Search for the cell housing the specified text and yield its (x, y) center coordinate. 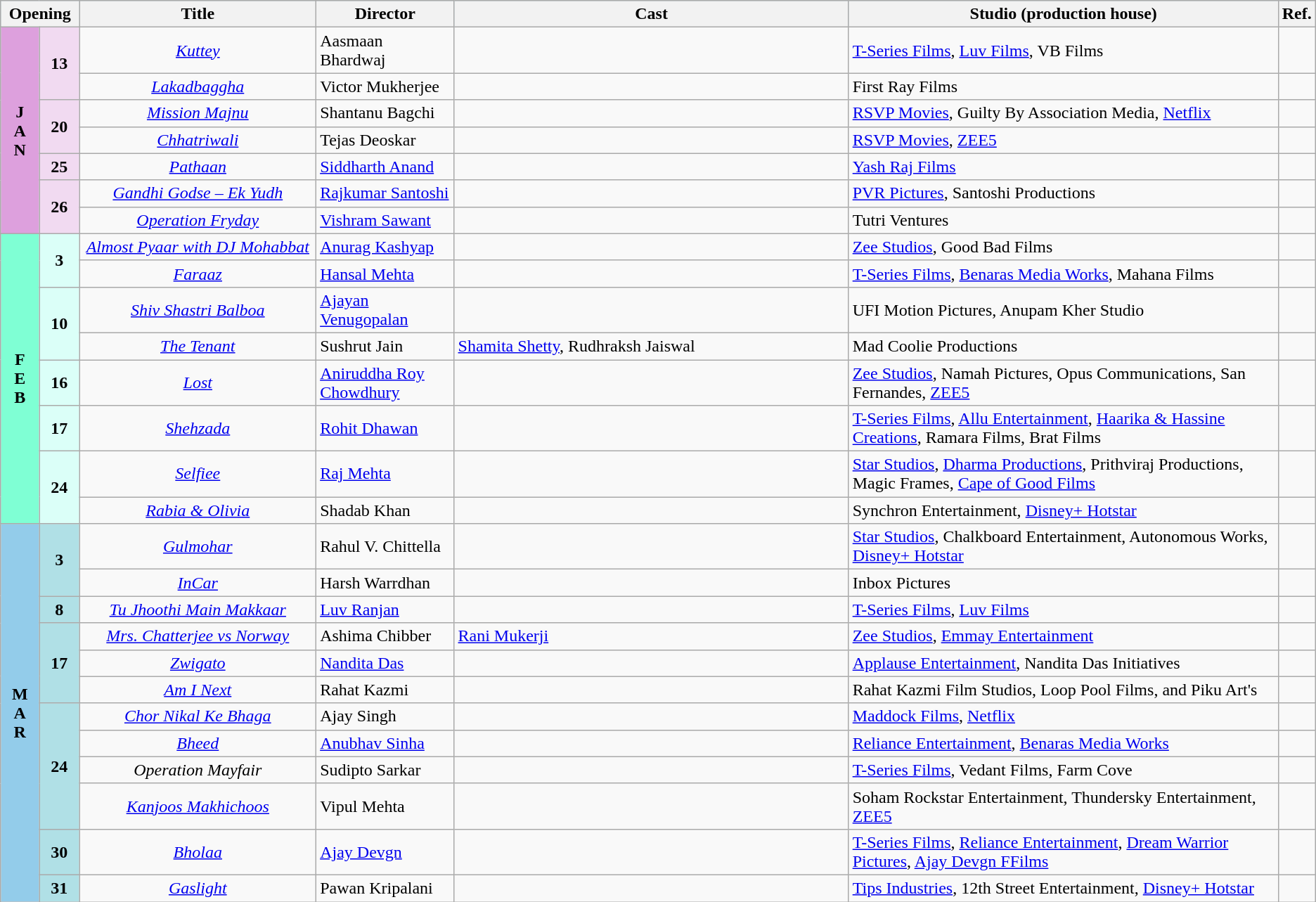
20 (59, 127)
RSVP Movies, ZEE5 (1063, 140)
Lakadbaggha (198, 86)
Vishram Sawant (385, 220)
Raj Mehta (385, 474)
Reliance Entertainment, Benaras Media Works (1063, 743)
Ajay Devgn (385, 852)
Anubhav Sinha (385, 743)
Ashima Chibber (385, 636)
10 (59, 323)
Pathaan (198, 167)
Am I Next (198, 690)
Zwigato (198, 663)
Aasmaan Bhardwaj (385, 51)
Zee Studios, Emmay Entertainment (1063, 636)
16 (59, 382)
Victor Mukherjee (385, 86)
13 (59, 63)
Harsh Warrdhan (385, 583)
Luv Ranjan (385, 610)
Rabia & Olivia (198, 510)
Tejas Deoskar (385, 140)
Rahat Kazmi Film Studios, Loop Pool Films, and Piku Art's (1063, 690)
PVR Pictures, Santoshi Productions (1063, 193)
Chor Nikal Ke Bhaga (198, 716)
Bheed (198, 743)
Lost (198, 382)
Ref. (1296, 14)
Applause Entertainment, Nandita Das Initiatives (1063, 663)
Inbox Pictures (1063, 583)
Tutri Ventures (1063, 220)
26 (59, 207)
Rahat Kazmi (385, 690)
Rahul V. Chittella (385, 547)
Yash Raj Films (1063, 167)
RSVP Movies, Guilty By Association Media, Netflix (1063, 113)
Bholaa (198, 852)
Ajay Singh (385, 716)
T-Series Films, Benaras Media Works, Mahana Films (1063, 273)
Aniruddha Roy Chowdhury (385, 382)
Cast (651, 14)
T-Series Films, Allu Entertainment, Haarika & Hassine Creations, Ramara Films, Brat Films (1063, 429)
Almost Pyaar with DJ Mohabbat (198, 247)
Mission Majnu (198, 113)
Title (198, 14)
Studio (production house) (1063, 14)
Shamita Shetty, Rudhraksh Jaiswal (651, 346)
T-Series Films, Reliance Entertainment, Dream Warrior Pictures, Ajay Devgn FFilms (1063, 852)
30 (59, 852)
Rajkumar Santoshi (385, 193)
First Ray Films (1063, 86)
T-Series Films, Vedant Films, Farm Cove (1063, 770)
The Tenant (198, 346)
8 (59, 610)
Zee Studios, Namah Pictures, Opus Communications, San Fernandes, ZEE5 (1063, 382)
Nandita Das (385, 663)
Rani Mukerji (651, 636)
T-Series Films, Luv Films, VB Films (1063, 51)
Gulmohar (198, 547)
25 (59, 167)
Shadab Khan (385, 510)
Gandhi Godse – Ek Yudh (198, 193)
Maddock Films, Netflix (1063, 716)
Shehzada (198, 429)
Soham Rockstar Entertainment, Thundersky Entertainment, ZEE5 (1063, 806)
Star Studios, Chalkboard Entertainment, Autonomous Works, Disney+ Hotstar (1063, 547)
Zee Studios, Good Bad Films (1063, 247)
Hansal Mehta (385, 273)
JAN (20, 131)
Sushrut Jain (385, 346)
Chhatriwali (198, 140)
Kanjoos Makhichoos (198, 806)
T-Series Films, Luv Films (1063, 610)
31 (59, 888)
Kuttey (198, 51)
Shantanu Bagchi (385, 113)
Synchron Entertainment, Disney+ Hotstar (1063, 510)
Gaslight (198, 888)
InCar (198, 583)
Opening (40, 14)
Mrs. Chatterjee vs Norway (198, 636)
Tips Industries, 12th Street Entertainment, Disney+ Hotstar (1063, 888)
Operation Mayfair (198, 770)
Vipul Mehta (385, 806)
Operation Fryday (198, 220)
Pawan Kripalani (385, 888)
Sudipto Sarkar (385, 770)
Selfiee (198, 474)
Tu Jhoothi Main Makkaar (198, 610)
Mad Coolie Productions (1063, 346)
Star Studios, Dharma Productions, Prithviraj Productions, Magic Frames, Cape of Good Films (1063, 474)
Ajayan Venugopalan (385, 309)
Faraaz (198, 273)
Anurag Kashyap (385, 247)
Director (385, 14)
FEB (20, 378)
Rohit Dhawan (385, 429)
Siddharth Anand (385, 167)
UFI Motion Pictures, Anupam Kher Studio (1063, 309)
Shiv Shastri Balboa (198, 309)
MAR (20, 713)
